Scan for the cell matching the given text and deliver its [x, y] coordinate at center. 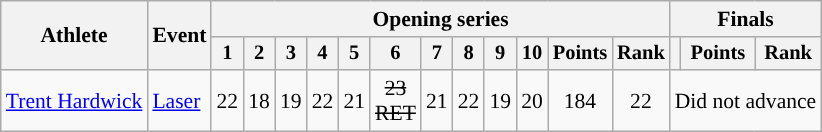
4 [323, 54]
Did not advance [746, 100]
9 [500, 54]
18 [259, 100]
20 [532, 100]
1 [227, 54]
5 [354, 54]
Event [179, 36]
Opening series [440, 19]
6 [396, 54]
7 [437, 54]
184 [580, 100]
8 [469, 54]
Finals [746, 19]
Athlete [74, 36]
3 [291, 54]
10 [532, 54]
23RET [396, 100]
Laser [179, 100]
2 [259, 54]
Trent Hardwick [74, 100]
